From the cell containing the given text, extract its center point as [x, y] coordinate. 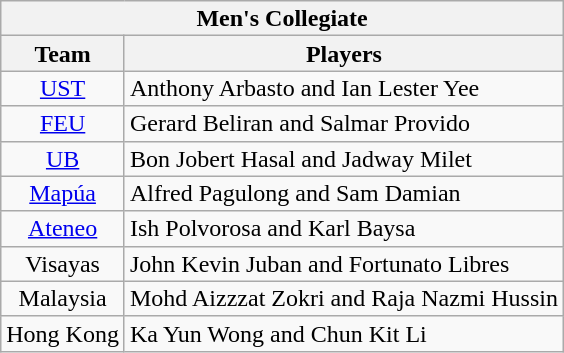
Ateneo [63, 228]
Players [344, 54]
Hong Kong [63, 334]
Mohd Aizzzat Zokri and Raja Nazmi Hussin [344, 298]
Anthony Arbasto and Ian Lester Yee [344, 88]
Ka Yun Wong and Chun Kit Li [344, 334]
UB [63, 158]
Gerard Beliran and Salmar Provido [344, 124]
Men's Collegiate [282, 18]
Bon Jobert Hasal and Jadway Milet [344, 158]
Malaysia [63, 298]
John Kevin Juban and Fortunato Libres [344, 264]
UST [63, 88]
Mapúa [63, 194]
FEU [63, 124]
Alfred Pagulong and Sam Damian [344, 194]
Ish Polvorosa and Karl Baysa [344, 228]
Team [63, 54]
Visayas [63, 264]
